Find where the given text appears and provide that cell's center as [X, Y] coordinate. 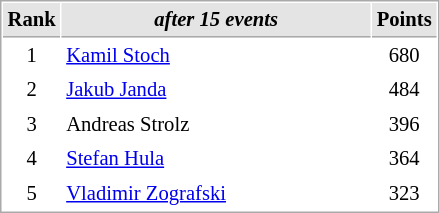
396 [404, 124]
after 15 events [216, 20]
484 [404, 90]
Kamil Stoch [216, 56]
Points [404, 20]
680 [404, 56]
3 [32, 124]
Rank [32, 20]
Vladimir Zografski [216, 194]
5 [32, 194]
2 [32, 90]
364 [404, 158]
Jakub Janda [216, 90]
4 [32, 158]
Stefan Hula [216, 158]
Andreas Strolz [216, 124]
323 [404, 194]
1 [32, 56]
